Provide the (X, Y) coordinate of the cell's center where the given text is located.  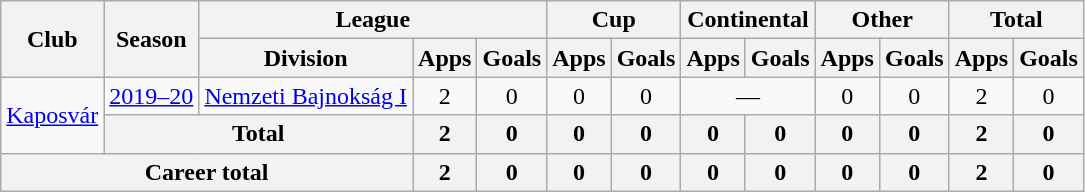
2019–20 (152, 96)
Career total (207, 172)
Division (306, 58)
Season (152, 39)
Nemzeti Bajnokság I (306, 96)
League (373, 20)
Cup (614, 20)
Other (882, 20)
Continental (748, 20)
Kaposvár (52, 115)
Club (52, 39)
— (748, 96)
